Extract the (X, Y) coordinate from the center of the cell holding the provided text.  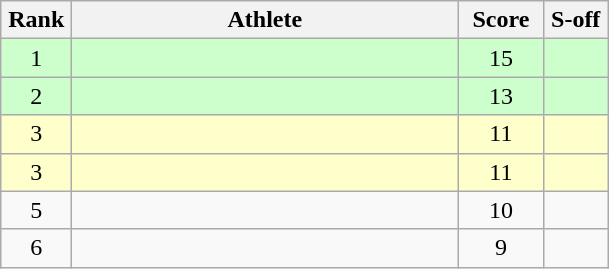
10 (501, 210)
1 (36, 58)
Rank (36, 20)
S-off (576, 20)
Athlete (265, 20)
2 (36, 96)
5 (36, 210)
15 (501, 58)
6 (36, 248)
13 (501, 96)
Score (501, 20)
9 (501, 248)
